Scan for the cell matching the given text and deliver its (X, Y) coordinate at center. 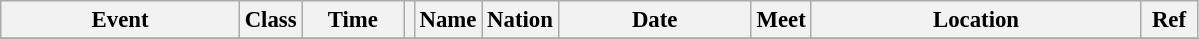
Name (448, 20)
Meet (781, 20)
Date (654, 20)
Ref (1169, 20)
Time (353, 20)
Nation (520, 20)
Class (270, 20)
Location (976, 20)
Event (120, 20)
